Output the (X, Y) coordinate of the center of the cell containing the given text.  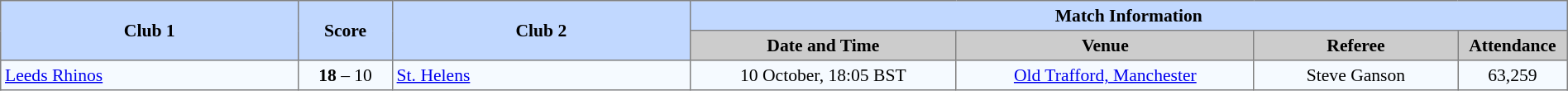
St. Helens (541, 75)
63,259 (1513, 75)
Old Trafford, Manchester (1105, 75)
10 October, 18:05 BST (823, 75)
Leeds Rhinos (150, 75)
Referee (1355, 45)
Date and Time (823, 45)
Club 1 (150, 31)
Score (346, 31)
18 – 10 (346, 75)
Steve Ganson (1355, 75)
Match Information (1128, 16)
Venue (1105, 45)
Club 2 (541, 31)
Attendance (1513, 45)
